Scan for the cell matching the given text and deliver its [X, Y] coordinate at center. 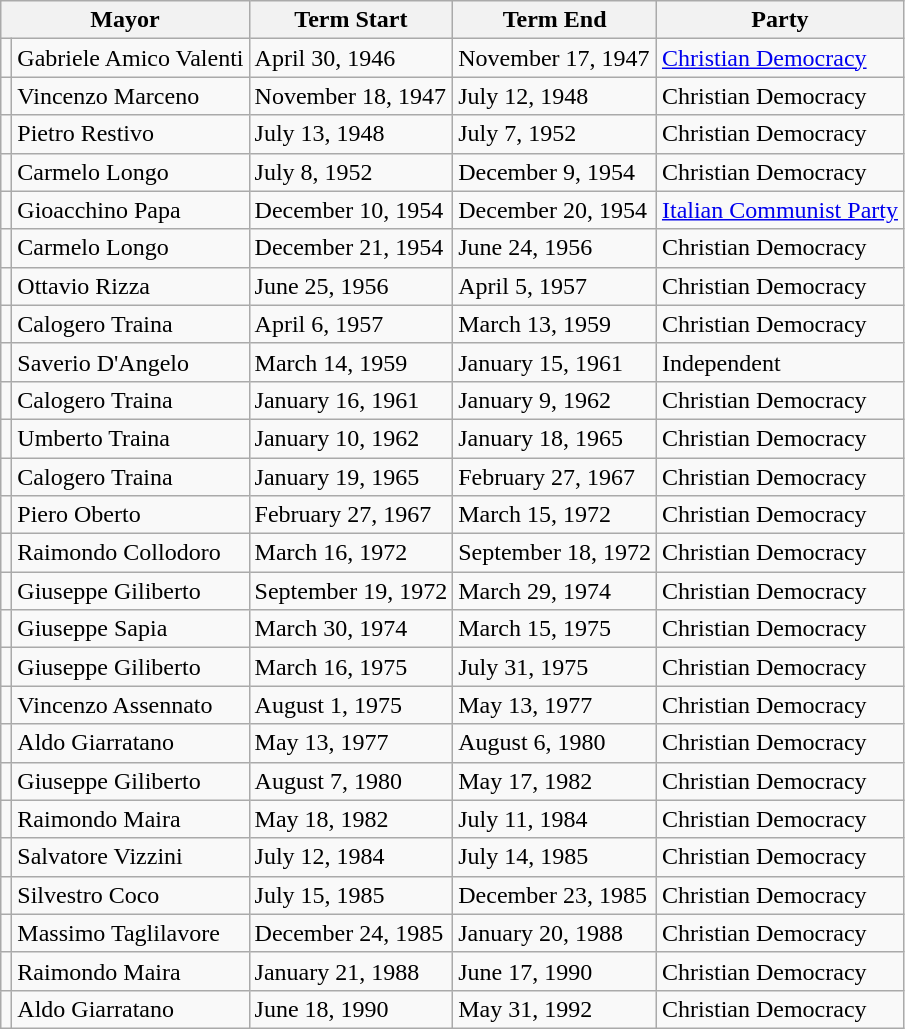
July 11, 1984 [555, 819]
June 18, 1990 [351, 1009]
March 13, 1959 [555, 324]
March 30, 1974 [351, 629]
January 21, 1988 [351, 971]
January 16, 1961 [351, 400]
January 19, 1965 [351, 477]
December 23, 1985 [555, 895]
December 9, 1954 [555, 172]
July 12, 1984 [351, 857]
Saverio D'Angelo [130, 362]
July 14, 1985 [555, 857]
August 6, 1980 [555, 743]
Party [780, 20]
June 17, 1990 [555, 971]
Silvestro Coco [130, 895]
Independent [780, 362]
September 18, 1972 [555, 553]
July 12, 1948 [555, 96]
July 7, 1952 [555, 134]
June 25, 1956 [351, 286]
April 6, 1957 [351, 324]
December 21, 1954 [351, 248]
May 18, 1982 [351, 819]
Raimondo Collodoro [130, 553]
May 17, 1982 [555, 781]
Giuseppe Sapia [130, 629]
August 1, 1975 [351, 705]
March 15, 1975 [555, 629]
January 9, 1962 [555, 400]
June 24, 1956 [555, 248]
September 19, 1972 [351, 591]
July 31, 1975 [555, 667]
Term Start [351, 20]
December 10, 1954 [351, 210]
Ottavio Rizza [130, 286]
January 18, 1965 [555, 438]
Vincenzo Assennato [130, 705]
January 10, 1962 [351, 438]
March 16, 1972 [351, 553]
March 29, 1974 [555, 591]
August 7, 1980 [351, 781]
July 13, 1948 [351, 134]
July 8, 1952 [351, 172]
Gabriele Amico Valenti [130, 58]
Term End [555, 20]
Umberto Traina [130, 438]
Salvatore Vizzini [130, 857]
March 15, 1972 [555, 515]
March 14, 1959 [351, 362]
January 15, 1961 [555, 362]
December 24, 1985 [351, 933]
Piero Oberto [130, 515]
January 20, 1988 [555, 933]
May 31, 1992 [555, 1009]
December 20, 1954 [555, 210]
Gioacchino Papa [130, 210]
April 5, 1957 [555, 286]
Vincenzo Marceno [130, 96]
November 17, 1947 [555, 58]
March 16, 1975 [351, 667]
April 30, 1946 [351, 58]
Pietro Restivo [130, 134]
November 18, 1947 [351, 96]
Italian Communist Party [780, 210]
Mayor [125, 20]
July 15, 1985 [351, 895]
Massimo Taglilavore [130, 933]
